From the cell containing the given text, extract its center point as (x, y) coordinate. 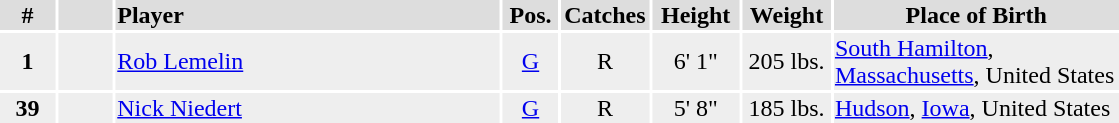
1 (28, 62)
185 lbs. (787, 108)
Nick Niedert (308, 108)
Pos. (530, 15)
Place of Birth (976, 15)
6' 1" (696, 62)
Catches (605, 15)
# (28, 15)
Rob Lemelin (308, 62)
39 (28, 108)
Hudson, Iowa, United States (976, 108)
Player (308, 15)
Weight (787, 15)
South Hamilton, Massachusetts, United States (976, 62)
205 lbs. (787, 62)
5' 8" (696, 108)
Height (696, 15)
